Search for the cell housing the specified text and yield its [X, Y] center coordinate. 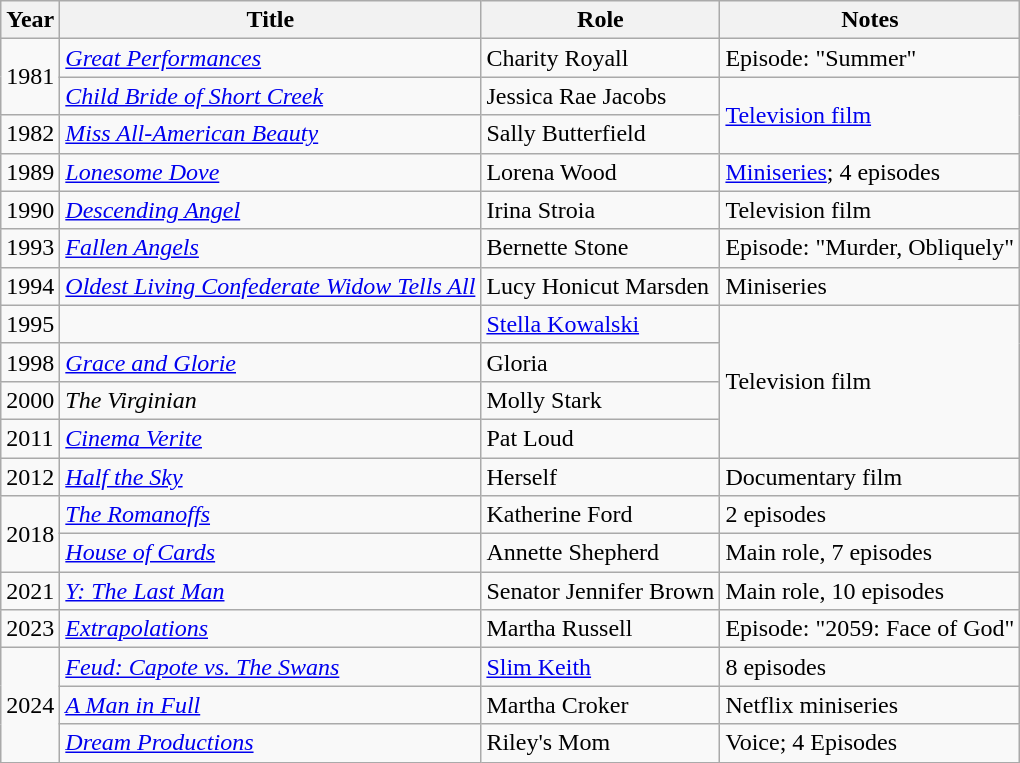
1993 [30, 248]
Year [30, 20]
Senator Jennifer Brown [600, 591]
Notes [870, 20]
Episode: "Murder, Obliquely" [870, 248]
2011 [30, 438]
Miniseries; 4 episodes [870, 172]
Bernette Stone [600, 248]
1995 [30, 324]
2018 [30, 534]
Lonesome Dove [270, 172]
Netflix miniseries [870, 705]
Dream Productions [270, 743]
2000 [30, 400]
Documentary film [870, 477]
Lorena Wood [600, 172]
Descending Angel [270, 210]
Child Bride of Short Creek [270, 96]
Jessica Rae Jacobs [600, 96]
8 episodes [870, 667]
Lucy Honicut Marsden [600, 286]
Y: The Last Man [270, 591]
1989 [30, 172]
Episode: "2059: Face of God" [870, 629]
1981 [30, 77]
Martha Russell [600, 629]
Fallen Angels [270, 248]
Herself [600, 477]
Oldest Living Confederate Widow Tells All [270, 286]
Extrapolations [270, 629]
Irina Stroia [600, 210]
Stella Kowalski [600, 324]
Main role, 10 episodes [870, 591]
Role [600, 20]
Sally Butterfield [600, 134]
Great Performances [270, 58]
Molly Stark [600, 400]
1994 [30, 286]
1998 [30, 362]
2012 [30, 477]
1982 [30, 134]
Slim Keith [600, 667]
Martha Croker [600, 705]
The Virginian [270, 400]
2024 [30, 705]
1990 [30, 210]
Half the Sky [270, 477]
Feud: Capote vs. The Swans [270, 667]
2023 [30, 629]
2021 [30, 591]
Katherine Ford [600, 515]
Miss All-American Beauty [270, 134]
Annette Shepherd [600, 553]
Grace and Glorie [270, 362]
2 episodes [870, 515]
Episode: "Summer" [870, 58]
A Man in Full [270, 705]
Riley's Mom [600, 743]
Main role, 7 episodes [870, 553]
The Romanoffs [270, 515]
Pat Loud [600, 438]
Gloria [600, 362]
Charity Royall [600, 58]
Miniseries [870, 286]
Title [270, 20]
Cinema Verite [270, 438]
Voice; 4 Episodes [870, 743]
House of Cards [270, 553]
